Scan for the cell matching the given text and deliver its [x, y] coordinate at center. 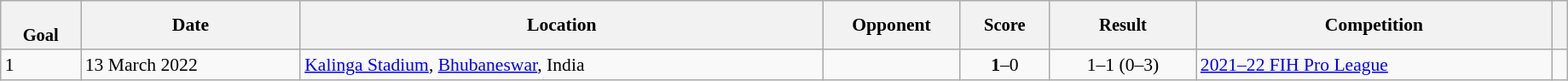
1 [41, 66]
Kalinga Stadium, Bhubaneswar, India [561, 66]
1–0 [1005, 66]
Goal [41, 26]
Location [561, 26]
13 March 2022 [191, 66]
2021–22 FIH Pro League [1374, 66]
Date [191, 26]
Competition [1374, 26]
Opponent [891, 26]
1–1 (0–3) [1123, 66]
Score [1005, 26]
Result [1123, 26]
